Determine the (x, y) coordinate at the center of the cell enclosing the given text.  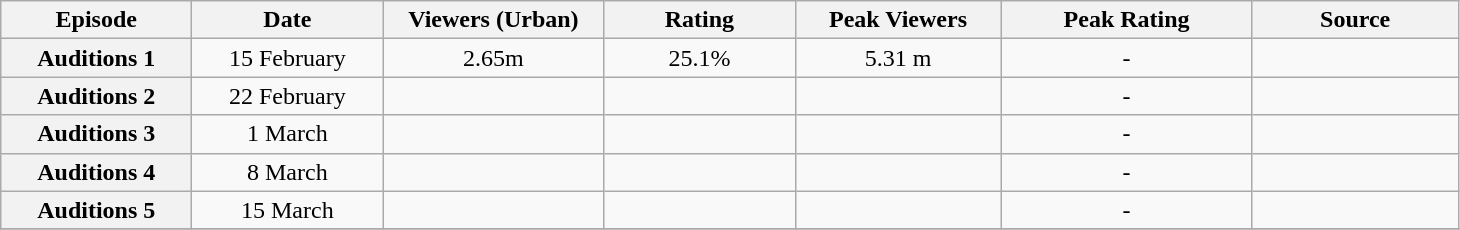
Peak Rating (1126, 20)
Date (288, 20)
Auditions 2 (96, 96)
25.1% (700, 58)
15 March (288, 210)
Auditions 5 (96, 210)
Episode (96, 20)
2.65m (494, 58)
Rating (700, 20)
Viewers (Urban) (494, 20)
15 February (288, 58)
Source (1355, 20)
5.31 m (898, 58)
1 March (288, 134)
Auditions 4 (96, 172)
8 March (288, 172)
Auditions 1 (96, 58)
22 February (288, 96)
Peak Viewers (898, 20)
Auditions 3 (96, 134)
